Provide the [X, Y] coordinate of the cell's center where the given text is located.  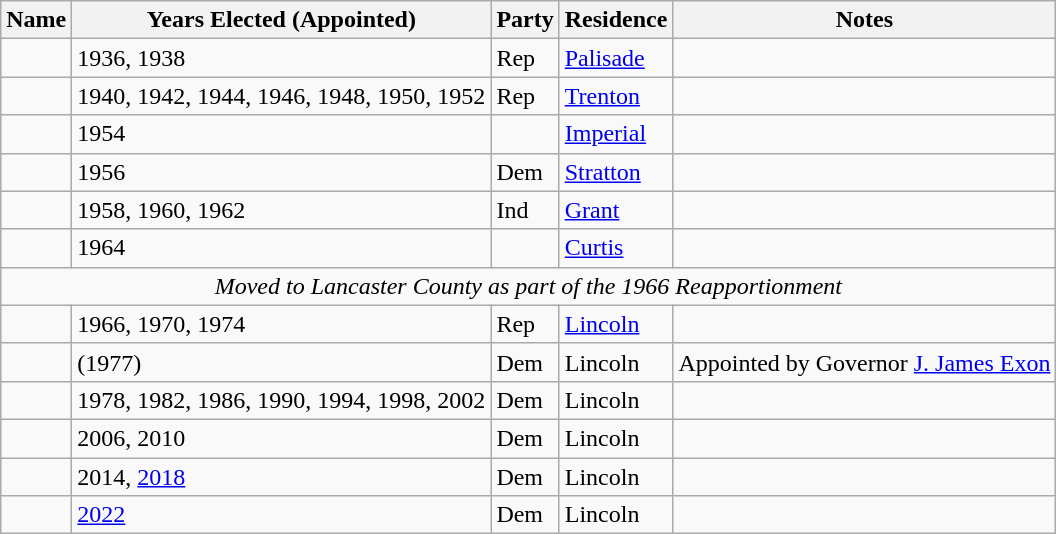
Imperial [616, 134]
Grant [616, 210]
1956 [282, 172]
Moved to Lancaster County as part of the 1966 Reapportionment [528, 286]
Residence [616, 20]
Curtis [616, 248]
Name [36, 20]
1940, 1942, 1944, 1946, 1948, 1950, 1952 [282, 96]
2022 [282, 515]
2014, 2018 [282, 477]
1954 [282, 134]
(1977) [282, 362]
Party [525, 20]
2006, 2010 [282, 438]
1936, 1938 [282, 58]
Trenton [616, 96]
1958, 1960, 1962 [282, 210]
Stratton [616, 172]
Appointed by Governor J. James Exon [864, 362]
Palisade [616, 58]
Notes [864, 20]
Ind [525, 210]
Years Elected (Appointed) [282, 20]
1966, 1970, 1974 [282, 324]
1978, 1982, 1986, 1990, 1994, 1998, 2002 [282, 400]
1964 [282, 248]
